Extract the [X, Y] coordinate from the center of the cell holding the provided text.  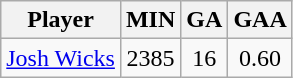
Player [61, 20]
GA [204, 20]
16 [204, 58]
GAA [260, 20]
Josh Wicks [61, 58]
MIN [150, 20]
0.60 [260, 58]
2385 [150, 58]
